Pinpoint the cell where the given text exists, returning its (x, y) midpoint coordinate. 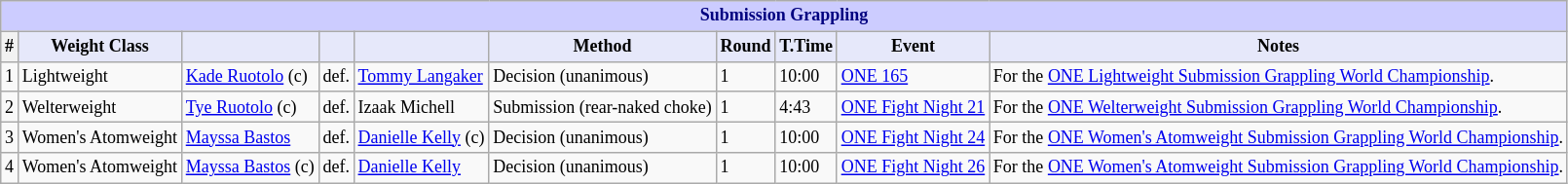
Notes (1279, 47)
ONE Fight Night 21 (913, 107)
Round (746, 47)
Submission (rear-naked choke) (602, 107)
Mayssa Bastos (c) (249, 167)
Welterweight (99, 107)
Mayssa Bastos (249, 136)
ONE Fight Night 24 (913, 136)
Lightweight (99, 76)
Kade Ruotolo (c) (249, 76)
Danielle Kelly (c) (421, 136)
Submission Grappling (785, 16)
For the ONE Welterweight Submission Grappling World Championship. (1279, 107)
ONE Fight Night 26 (913, 167)
4 (10, 167)
Izaak Michell (421, 107)
For the ONE Lightweight Submission Grappling World Championship. (1279, 76)
Method (602, 47)
3 (10, 136)
Tommy Langaker (421, 76)
Danielle Kelly (421, 167)
2 (10, 107)
4:43 (806, 107)
Tye Ruotolo (c) (249, 107)
Weight Class (99, 47)
# (10, 47)
Event (913, 47)
T.Time (806, 47)
ONE 165 (913, 76)
